Identify which cell holds the provided text, then report its (X, Y) central coordinate. 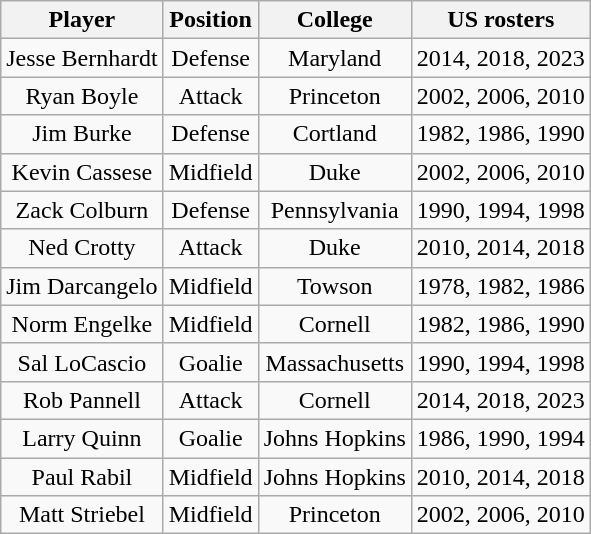
Ryan Boyle (82, 96)
Massachusetts (334, 362)
Pennsylvania (334, 210)
Larry Quinn (82, 438)
Ned Crotty (82, 248)
Rob Pannell (82, 400)
Jim Burke (82, 134)
Towson (334, 286)
Position (210, 20)
Maryland (334, 58)
Cortland (334, 134)
1986, 1990, 1994 (500, 438)
US rosters (500, 20)
Paul Rabil (82, 477)
Jim Darcangelo (82, 286)
Kevin Cassese (82, 172)
Matt Striebel (82, 515)
Jesse Bernhardt (82, 58)
Sal LoCascio (82, 362)
Norm Engelke (82, 324)
College (334, 20)
1978, 1982, 1986 (500, 286)
Zack Colburn (82, 210)
Player (82, 20)
